Provide the (x, y) coordinate of the cell's center where the given text is located.  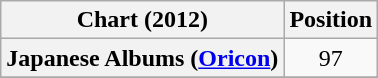
97 (331, 58)
Chart (2012) (142, 20)
Position (331, 20)
Japanese Albums (Oricon) (142, 58)
